Find where the given text appears and provide that cell's center as [x, y] coordinate. 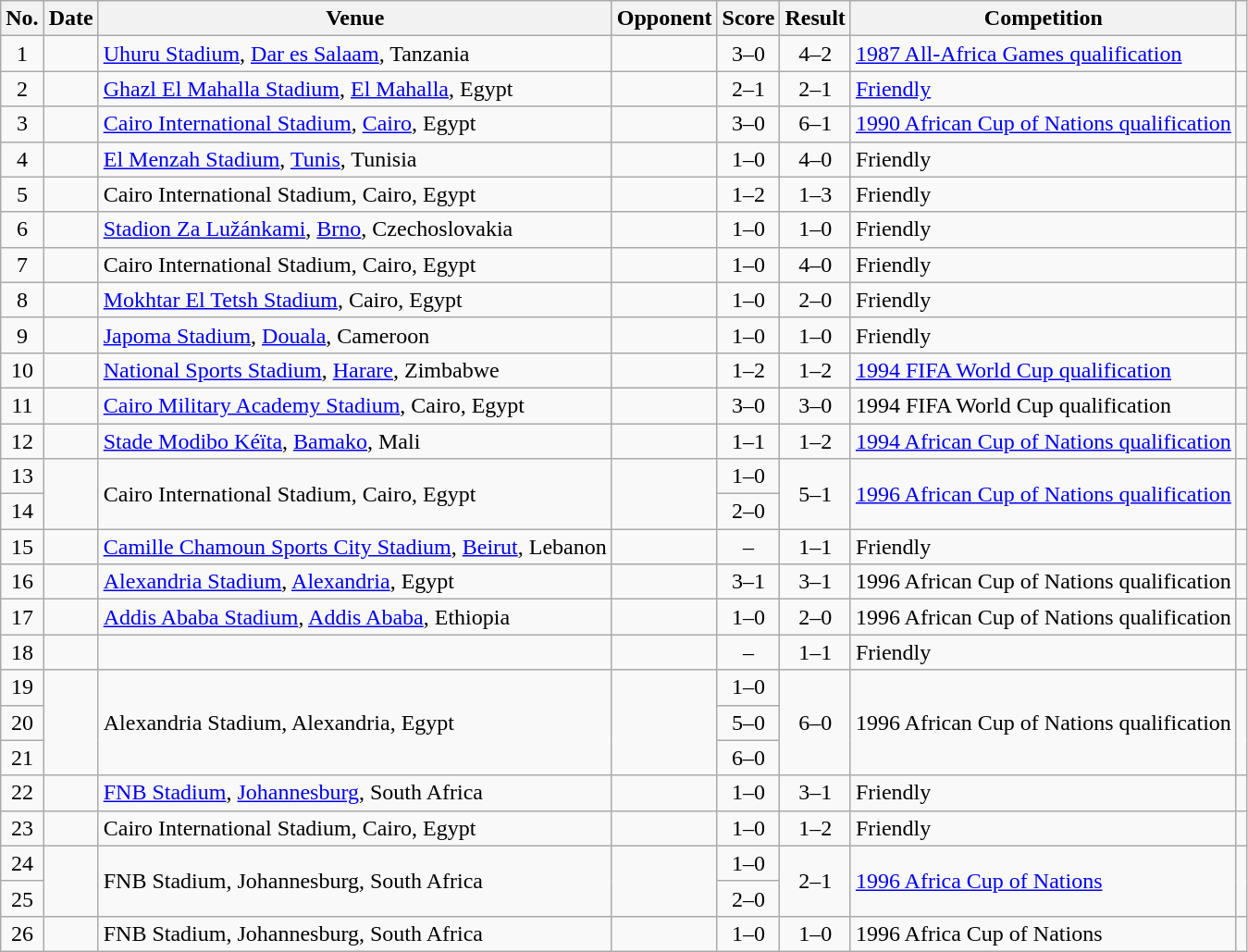
21 [22, 758]
1–3 [815, 194]
11 [22, 405]
10 [22, 370]
1 [22, 54]
Venue [355, 19]
5–0 [748, 723]
1994 African Cup of Nations qualification [1044, 441]
National Sports Stadium, Harare, Zimbabwe [355, 370]
14 [22, 512]
1987 All-Africa Games qualification [1044, 54]
25 [22, 898]
Uhuru Stadium, Dar es Salaam, Tanzania [355, 54]
18 [22, 652]
1990 African Cup of Nations qualification [1044, 124]
12 [22, 441]
Camille Chamoun Sports City Stadium, Beirut, Lebanon [355, 547]
7 [22, 265]
19 [22, 687]
Addis Ababa Stadium, Addis Ababa, Ethiopia [355, 617]
Opponent [664, 19]
4–2 [815, 54]
13 [22, 476]
5 [22, 194]
El Menzah Stadium, Tunis, Tunisia [355, 159]
23 [22, 828]
4 [22, 159]
8 [22, 300]
Competition [1044, 19]
6 [22, 229]
2 [22, 89]
Cairo Military Academy Stadium, Cairo, Egypt [355, 405]
Score [748, 19]
Mokhtar El Tetsh Stadium, Cairo, Egypt [355, 300]
6–1 [815, 124]
22 [22, 793]
20 [22, 723]
26 [22, 933]
9 [22, 335]
15 [22, 547]
No. [22, 19]
17 [22, 617]
16 [22, 582]
Stadion Za Lužánkami, Brno, Czechoslovakia [355, 229]
Ghazl El Mahalla Stadium, El Mahalla, Egypt [355, 89]
Date [70, 19]
Stade Modibo Kéïta, Bamako, Mali [355, 441]
5–1 [815, 494]
Result [815, 19]
3 [22, 124]
Japoma Stadium, Douala, Cameroon [355, 335]
24 [22, 863]
